Detect which cell encompasses the target text, then output its [x, y] center coordinate. 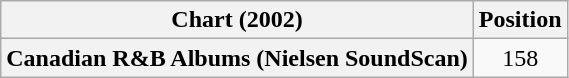
Canadian R&B Albums (Nielsen SoundScan) [238, 58]
Chart (2002) [238, 20]
Position [520, 20]
158 [520, 58]
